Locate the cell with the specified text and output its (X, Y) center coordinate. 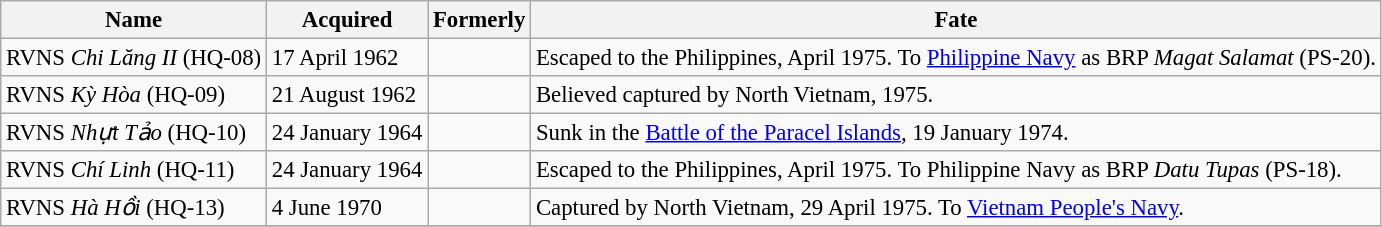
RVNS Chí Linh (HQ-11) (134, 170)
Escaped to the Philippines, April 1975. To Philippine Navy as BRP Datu Tupas (PS-18). (956, 170)
17 April 1962 (346, 58)
21 August 1962 (346, 95)
Formerly (480, 20)
RVNS Nhựt Tảo (HQ-10) (134, 133)
Acquired (346, 20)
Name (134, 20)
RVNS Chi Lăng II (HQ-08) (134, 58)
4 June 1970 (346, 208)
RVNS Hà Hồi (HQ-13) (134, 208)
Escaped to the Philippines, April 1975. To Philippine Navy as BRP Magat Salamat (PS-20). (956, 58)
Sunk in the Battle of the Paracel Islands, 19 January 1974. (956, 133)
Believed captured by North Vietnam, 1975. (956, 95)
RVNS Kỳ Hòa (HQ-09) (134, 95)
Fate (956, 20)
Captured by North Vietnam, 29 April 1975. To Vietnam People's Navy. (956, 208)
